Output the (x, y) coordinate of the center of the cell containing the given text.  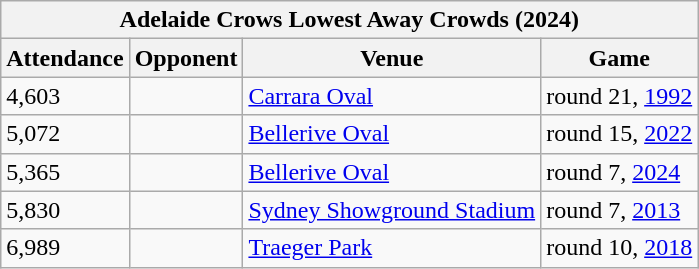
round 15, 2022 (620, 134)
6,989 (65, 248)
round 7, 2013 (620, 210)
5,072 (65, 134)
Adelaide Crows Lowest Away Crowds (2024) (350, 20)
Opponent (186, 58)
Game (620, 58)
round 7, 2024 (620, 172)
Sydney Showground Stadium (392, 210)
round 10, 2018 (620, 248)
Venue (392, 58)
Attendance (65, 58)
round 21, 1992 (620, 96)
5,365 (65, 172)
Carrara Oval (392, 96)
Traeger Park (392, 248)
4,603 (65, 96)
5,830 (65, 210)
